Detect which cell encompasses the target text, then output its [X, Y] center coordinate. 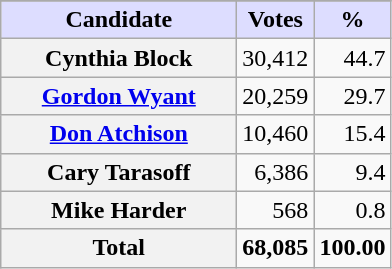
0.8 [352, 210]
15.4 [352, 134]
Don Atchison [119, 134]
68,085 [276, 248]
% [352, 20]
Gordon Wyant [119, 96]
Cynthia Block [119, 58]
9.4 [352, 172]
29.7 [352, 96]
44.7 [352, 58]
10,460 [276, 134]
Candidate [119, 20]
20,259 [276, 96]
Cary Tarasoff [119, 172]
Mike Harder [119, 210]
Total [119, 248]
568 [276, 210]
30,412 [276, 58]
6,386 [276, 172]
100.00 [352, 248]
Votes [276, 20]
